Determine the (x, y) coordinate at the center of the cell enclosing the given text.  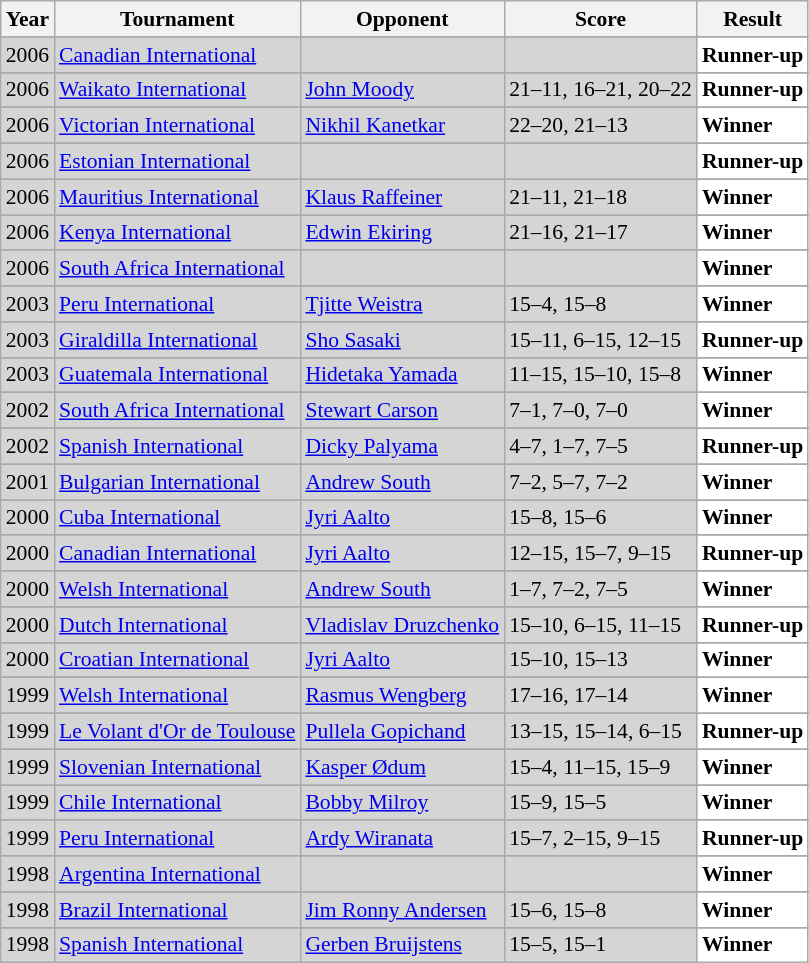
Chile International (177, 803)
Pullela Gopichand (402, 732)
15–8, 15–6 (600, 518)
Gerben Bruijstens (402, 945)
1–7, 7–2, 7–5 (600, 589)
15–11, 6–15, 12–15 (600, 340)
Kenya International (177, 233)
Score (600, 19)
15–5, 15–1 (600, 945)
Giraldilla International (177, 340)
Year (28, 19)
Guatemala International (177, 375)
Kasper Ødum (402, 767)
12–15, 15–7, 9–15 (600, 554)
Dutch International (177, 625)
2001 (28, 482)
13–15, 15–14, 6–15 (600, 732)
Le Volant d'Or de Toulouse (177, 732)
7–2, 5–7, 7–2 (600, 482)
Ardy Wiranata (402, 839)
Brazil International (177, 910)
21–11, 16–21, 20–22 (600, 90)
Edwin Ekiring (402, 233)
7–1, 7–0, 7–0 (600, 411)
Nikhil Kanetkar (402, 126)
Waikato International (177, 90)
Sho Sasaki (402, 340)
Klaus Raffeiner (402, 197)
Stewart Carson (402, 411)
Estonian International (177, 162)
11–15, 15–10, 15–8 (600, 375)
John Moody (402, 90)
Cuba International (177, 518)
Opponent (402, 19)
15–10, 15–13 (600, 660)
15–7, 2–15, 9–15 (600, 839)
Bulgarian International (177, 482)
Slovenian International (177, 767)
17–16, 17–14 (600, 696)
15–4, 15–8 (600, 304)
Jim Ronny Andersen (402, 910)
Victorian International (177, 126)
Mauritius International (177, 197)
Argentina International (177, 874)
Bobby Milroy (402, 803)
Tournament (177, 19)
Rasmus Wengberg (402, 696)
15–6, 15–8 (600, 910)
Dicky Palyama (402, 447)
Tjitte Weistra (402, 304)
15–4, 11–15, 15–9 (600, 767)
Hidetaka Yamada (402, 375)
Croatian International (177, 660)
4–7, 1–7, 7–5 (600, 447)
15–10, 6–15, 11–15 (600, 625)
22–20, 21–13 (600, 126)
21–11, 21–18 (600, 197)
Vladislav Druzchenko (402, 625)
Result (752, 19)
21–16, 21–17 (600, 233)
15–9, 15–5 (600, 803)
